Provide the (X, Y) coordinate of the cell's center where the given text is located.  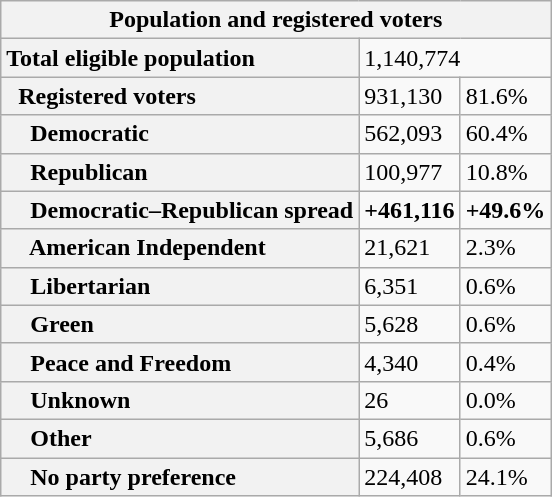
No party preference (180, 477)
Peace and Freedom (180, 362)
2.3% (506, 248)
Democratic–Republican spread (180, 210)
100,977 (410, 172)
26 (410, 400)
21,621 (410, 248)
562,093 (410, 134)
0.0% (506, 400)
6,351 (410, 286)
5,686 (410, 438)
24.1% (506, 477)
0.4% (506, 362)
5,628 (410, 324)
Total eligible population (180, 58)
4,340 (410, 362)
Registered voters (180, 96)
81.6% (506, 96)
Democratic (180, 134)
931,130 (410, 96)
Green (180, 324)
224,408 (410, 477)
1,140,774 (455, 58)
Libertarian (180, 286)
60.4% (506, 134)
+461,116 (410, 210)
American Independent (180, 248)
Population and registered voters (276, 20)
Other (180, 438)
10.8% (506, 172)
+49.6% (506, 210)
Unknown (180, 400)
Republican (180, 172)
